Determine the [X, Y] coordinate at the center of the cell enclosing the given text.  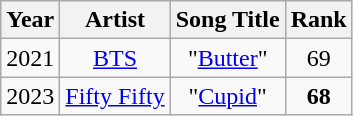
Year [30, 20]
Song Title [228, 20]
68 [318, 96]
Rank [318, 20]
"Butter" [228, 58]
69 [318, 58]
"Cupid" [228, 96]
BTS [115, 58]
Artist [115, 20]
2023 [30, 96]
2021 [30, 58]
Fifty Fifty [115, 96]
